Return [X, Y] of the center of cell containing provided text 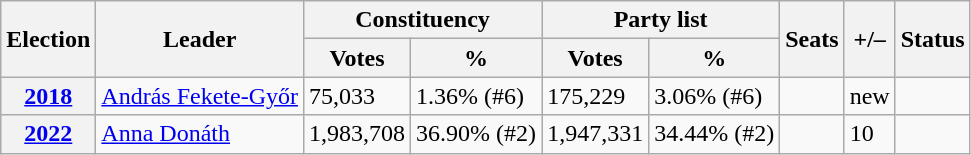
1,983,708 [356, 134]
1,947,331 [596, 134]
Constituency [422, 20]
1.36% (#6) [476, 96]
34.44% (#2) [714, 134]
3.06% (#6) [714, 96]
Party list [661, 20]
10 [870, 134]
75,033 [356, 96]
Leader [200, 39]
Anna Donáth [200, 134]
Election [48, 39]
36.90% (#2) [476, 134]
2022 [48, 134]
+/– [870, 39]
new [870, 96]
175,229 [596, 96]
András Fekete-Győr [200, 96]
Seats [812, 39]
2018 [48, 96]
Status [932, 39]
